Return (X, Y) of the center of cell containing provided text 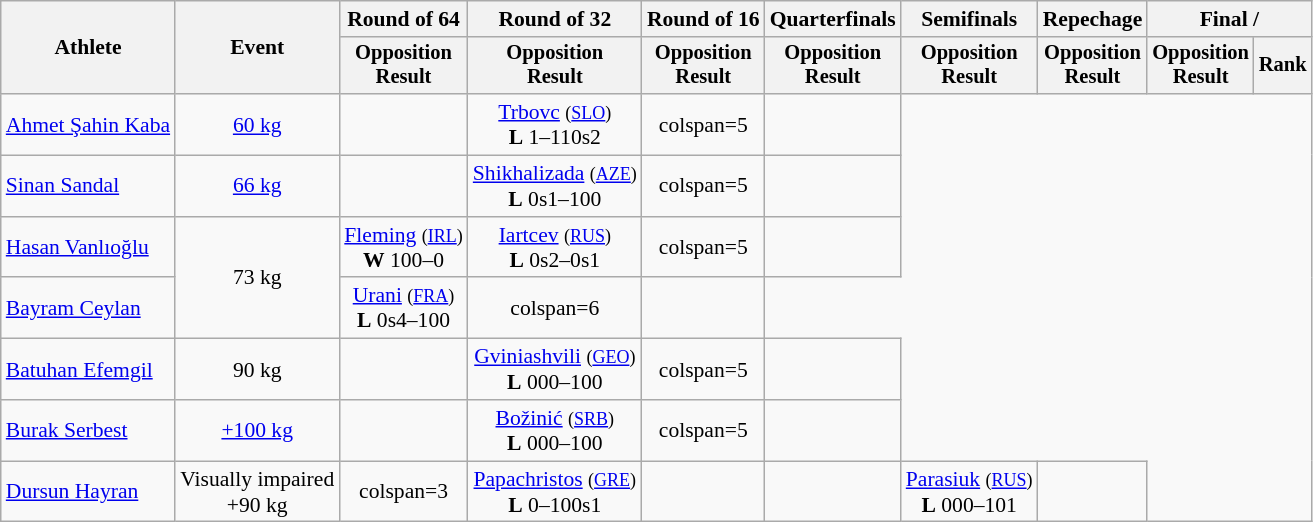
Hasan Vanlıoğlu (88, 248)
Round of 64 (404, 19)
colspan=6 (555, 308)
Batuhan Efemgil (88, 370)
Papachristos (GRE) L 0–100s1 (555, 492)
Dursun Hayran (88, 492)
Visually impaired+90 kg (257, 492)
Gviniashvili (GEO) L 000–100 (555, 370)
Event (257, 48)
Ahmet Şahin Kaba (88, 124)
Athlete (88, 48)
Round of 32 (555, 19)
Semifinals (970, 19)
Quarterfinals (833, 19)
Fleming (IRL) W 100–0 (404, 248)
73 kg (257, 278)
Trbovc (SLO) L 1–110s2 (555, 124)
Repechage (1093, 19)
colspan=3 (404, 492)
Parasiuk (RUS) L 000–101 (970, 492)
+100 kg (257, 430)
Rank (1283, 66)
Božinić (SRB) L 000–100 (555, 430)
60 kg (257, 124)
Sinan Sandal (88, 186)
Round of 16 (704, 19)
Burak Serbest (88, 430)
Bayram Ceylan (88, 308)
90 kg (257, 370)
Shikhalizada (AZE) L 0s1–100 (555, 186)
Iartcev (RUS) L 0s2–0s1 (555, 248)
Final / (1229, 19)
66 kg (257, 186)
Urani (FRA) L 0s4–100 (404, 308)
